From the cell containing the given text, extract its center point as [x, y] coordinate. 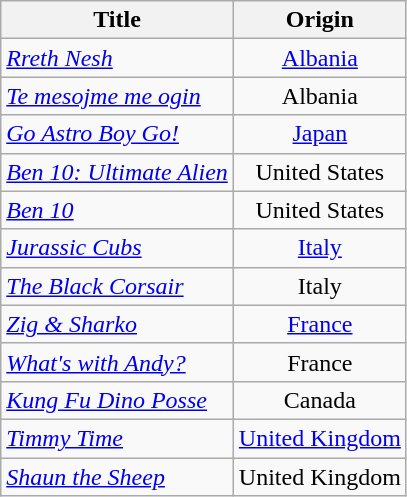
Jurassic Cubs [118, 248]
Rreth Nesh [118, 58]
Te mesojme me ogin [118, 96]
Go Astro Boy Go! [118, 134]
What's with Andy? [118, 362]
Canada [320, 400]
Zig & Sharko [118, 324]
Japan [320, 134]
Title [118, 20]
Kung Fu Dino Posse [118, 400]
Origin [320, 20]
Ben 10: Ultimate Alien [118, 172]
Ben 10 [118, 210]
Shaun the Sheep [118, 477]
The Black Corsair [118, 286]
Timmy Time [118, 438]
